Detect which cell encompasses the target text, then output its [X, Y] center coordinate. 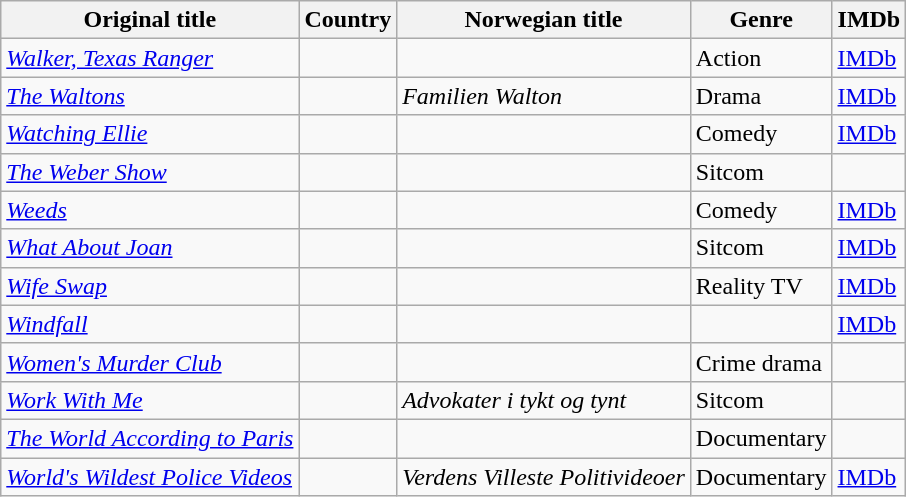
Wife Swap [150, 286]
Watching Ellie [150, 134]
Verdens Villeste Politivideoer [544, 477]
Windfall [150, 324]
Drama [761, 96]
Norwegian title [544, 20]
What About Joan [150, 248]
Women's Murder Club [150, 362]
Work With Me [150, 400]
Action [761, 58]
Original title [150, 20]
Familien Walton [544, 96]
World's Wildest Police Videos [150, 477]
The Weber Show [150, 172]
Advokater i tykt og tynt [544, 400]
Weeds [150, 210]
The World According to Paris [150, 438]
Crime drama [761, 362]
Reality TV [761, 286]
Walker, Texas Ranger [150, 58]
Country [348, 20]
The Waltons [150, 96]
Genre [761, 20]
